Return the (X, Y) coordinate for the center point of the cell that contains the specified text.  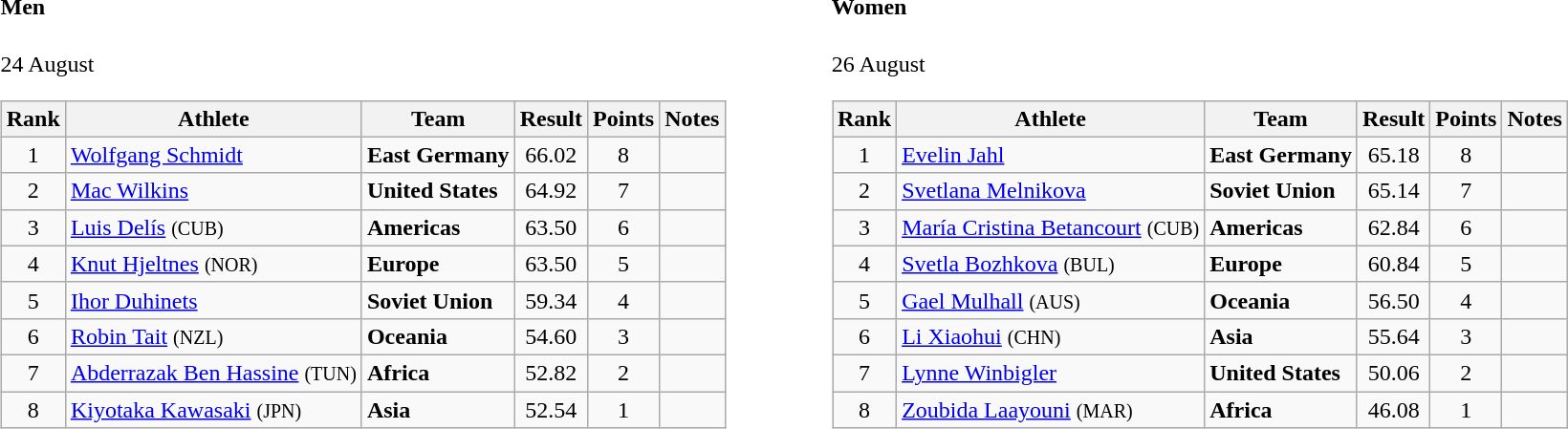
Zoubida Laayouni (MAR) (1051, 410)
Evelin Jahl (1051, 155)
52.82 (551, 373)
46.08 (1393, 410)
50.06 (1393, 373)
55.64 (1393, 336)
66.02 (551, 155)
Svetla Bozhkova (BUL) (1051, 264)
59.34 (551, 300)
Wolfgang Schmidt (213, 155)
Ihor Duhinets (213, 300)
Abderrazak Ben Hassine (TUN) (213, 373)
54.60 (551, 336)
Li Xiaohui (CHN) (1051, 336)
Gael Mulhall (AUS) (1051, 300)
60.84 (1393, 264)
56.50 (1393, 300)
Lynne Winbigler (1051, 373)
María Cristina Betancourt (CUB) (1051, 227)
64.92 (551, 191)
62.84 (1393, 227)
65.18 (1393, 155)
65.14 (1393, 191)
Knut Hjeltnes (NOR) (213, 264)
Mac Wilkins (213, 191)
52.54 (551, 410)
Robin Tait (NZL) (213, 336)
Luis Delís (CUB) (213, 227)
Kiyotaka Kawasaki (JPN) (213, 410)
Svetlana Melnikova (1051, 191)
